Locate the cell with the specified text and output its (x, y) center coordinate. 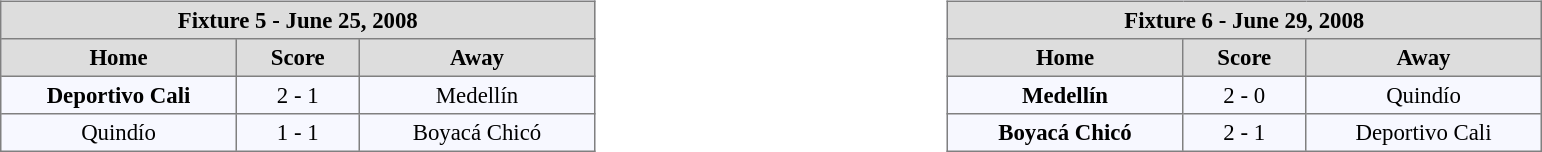
Fixture 6 - June 29, 2008 (1244, 20)
2 - 0 (1244, 95)
Fixture 5 - June 25, 2008 (298, 20)
1 - 1 (298, 133)
